Determine the (X, Y) coordinate at the center of the cell enclosing the given text.  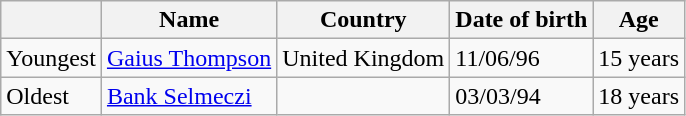
15 years (639, 58)
Name (188, 20)
18 years (639, 96)
03/03/94 (522, 96)
Bank Selmeczi (188, 96)
Gaius Thompson (188, 58)
United Kingdom (364, 58)
11/06/96 (522, 58)
Country (364, 20)
Age (639, 20)
Date of birth (522, 20)
Youngest (52, 58)
Oldest (52, 96)
